For the text-containing cell, return its midpoint in (x, y) coordinate format. 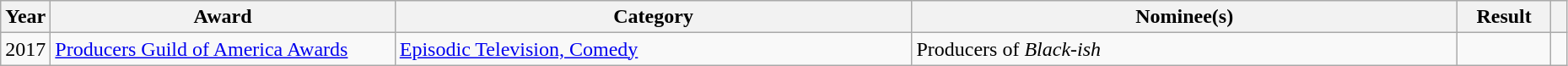
Producers Guild of America Awards (223, 49)
Year (25, 17)
2017 (25, 49)
Producers of Black-ish (1184, 49)
Episodic Television, Comedy (653, 49)
Award (223, 17)
Category (653, 17)
Result (1503, 17)
Nominee(s) (1184, 17)
